Search for the cell housing the specified text and yield its [x, y] center coordinate. 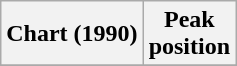
Chart (1990) [72, 34]
Peakposition [189, 34]
